From the cell containing the given text, extract its center point as [x, y] coordinate. 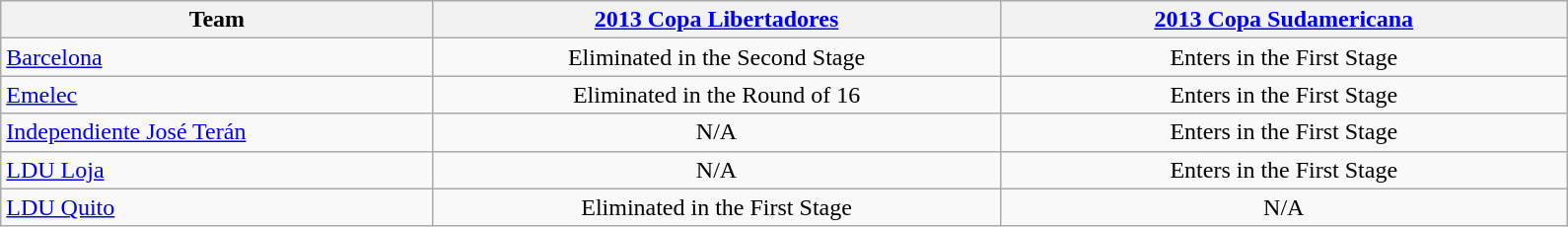
2013 Copa Libertadores [716, 20]
Independiente José Terán [217, 132]
Emelec [217, 95]
2013 Copa Sudamericana [1284, 20]
Eliminated in the First Stage [716, 207]
Team [217, 20]
Eliminated in the Round of 16 [716, 95]
Eliminated in the Second Stage [716, 57]
LDU Quito [217, 207]
Barcelona [217, 57]
LDU Loja [217, 170]
